Scan for the cell matching the given text and deliver its (X, Y) coordinate at center. 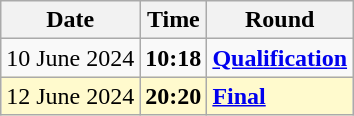
Final (280, 96)
Round (280, 20)
Date (70, 20)
Time (174, 20)
10 June 2024 (70, 58)
12 June 2024 (70, 96)
10:18 (174, 58)
Qualification (280, 58)
20:20 (174, 96)
